For the text-containing cell, return its midpoint in [X, Y] coordinate format. 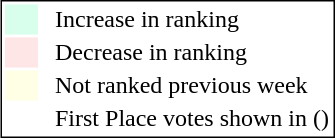
Decrease in ranking [192, 53]
First Place votes shown in () [192, 119]
Not ranked previous week [192, 85]
Increase in ranking [192, 19]
